Return the [X, Y] coordinate for the center point of the cell that contains the specified text.  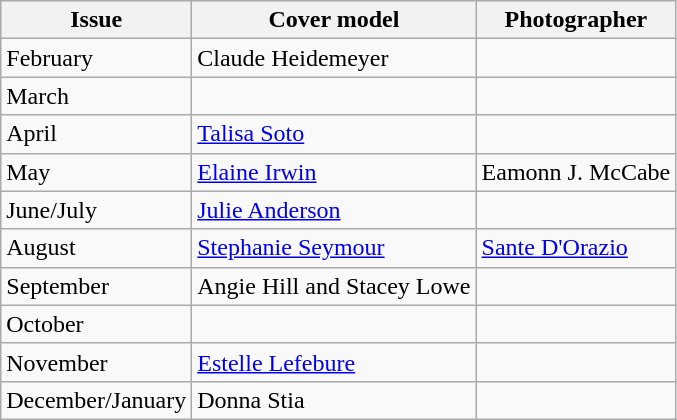
Eamonn J. McCabe [576, 172]
December/January [96, 400]
Issue [96, 20]
Photographer [576, 20]
February [96, 58]
Elaine Irwin [334, 172]
Estelle Lefebure [334, 362]
Sante D'Orazio [576, 248]
April [96, 134]
Cover model [334, 20]
Stephanie Seymour [334, 248]
May [96, 172]
October [96, 324]
Talisa Soto [334, 134]
June/July [96, 210]
March [96, 96]
Angie Hill and Stacey Lowe [334, 286]
Julie Anderson [334, 210]
Donna Stia [334, 400]
August [96, 248]
November [96, 362]
September [96, 286]
Claude Heidemeyer [334, 58]
